Extract the [X, Y] coordinate from the center of the cell holding the provided text.  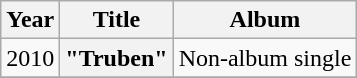
Year [30, 20]
Non-album single [265, 58]
Album [265, 20]
2010 [30, 58]
Title [116, 20]
"Truben" [116, 58]
